Scan for the cell matching the given text and deliver its [X, Y] coordinate at center. 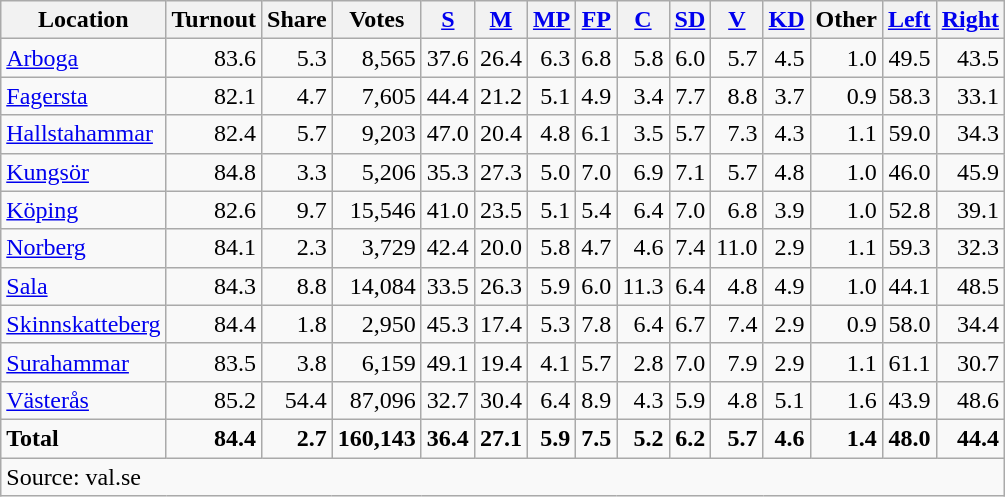
35.3 [448, 172]
Votes [376, 20]
42.4 [448, 248]
7.9 [737, 362]
37.6 [448, 58]
S [448, 20]
59.0 [909, 134]
6.1 [596, 134]
5.2 [643, 438]
54.4 [298, 400]
7,605 [376, 96]
6.9 [643, 172]
1.6 [846, 400]
Total [84, 438]
Norberg [84, 248]
Arboga [84, 58]
11.0 [737, 248]
FP [596, 20]
7.1 [690, 172]
5.4 [596, 210]
7.8 [596, 324]
2,950 [376, 324]
58.3 [909, 96]
8,565 [376, 58]
7.5 [596, 438]
61.1 [909, 362]
26.4 [500, 58]
82.6 [214, 210]
21.2 [500, 96]
14,084 [376, 286]
3.7 [786, 96]
32.7 [448, 400]
Hallstahammar [84, 134]
82.1 [214, 96]
27.1 [500, 438]
3.3 [298, 172]
3.4 [643, 96]
5,206 [376, 172]
43.5 [970, 58]
45.3 [448, 324]
58.0 [909, 324]
6,159 [376, 362]
Other [846, 20]
41.0 [448, 210]
45.9 [970, 172]
27.3 [500, 172]
30.7 [970, 362]
4.5 [786, 58]
20.4 [500, 134]
83.5 [214, 362]
Västerås [84, 400]
26.3 [500, 286]
160,143 [376, 438]
48.5 [970, 286]
49.5 [909, 58]
44.1 [909, 286]
48.6 [970, 400]
3.9 [786, 210]
32.3 [970, 248]
39.1 [970, 210]
34.3 [970, 134]
84.1 [214, 248]
11.3 [643, 286]
47.0 [448, 134]
87,096 [376, 400]
34.4 [970, 324]
Fagersta [84, 96]
82.4 [214, 134]
6.7 [690, 324]
20.0 [500, 248]
43.9 [909, 400]
52.8 [909, 210]
7.7 [690, 96]
6.2 [690, 438]
9.7 [298, 210]
C [643, 20]
Köping [84, 210]
MP [551, 20]
Left [909, 20]
59.3 [909, 248]
3.8 [298, 362]
M [500, 20]
49.1 [448, 362]
2.8 [643, 362]
3.5 [643, 134]
Skinnskatteberg [84, 324]
33.1 [970, 96]
Surahammar [84, 362]
85.2 [214, 400]
19.4 [500, 362]
3,729 [376, 248]
15,546 [376, 210]
33.5 [448, 286]
Source: val.se [503, 477]
5.0 [551, 172]
Kungsör [84, 172]
Sala [84, 286]
1.8 [298, 324]
Turnout [214, 20]
48.0 [909, 438]
23.5 [500, 210]
Share [298, 20]
83.6 [214, 58]
36.4 [448, 438]
V [737, 20]
84.3 [214, 286]
4.1 [551, 362]
7.3 [737, 134]
2.7 [298, 438]
6.3 [551, 58]
17.4 [500, 324]
2.3 [298, 248]
8.9 [596, 400]
9,203 [376, 134]
SD [690, 20]
Right [970, 20]
KD [786, 20]
84.8 [214, 172]
30.4 [500, 400]
1.4 [846, 438]
46.0 [909, 172]
Location [84, 20]
